Find where the given text appears and provide that cell's center as [X, Y] coordinate. 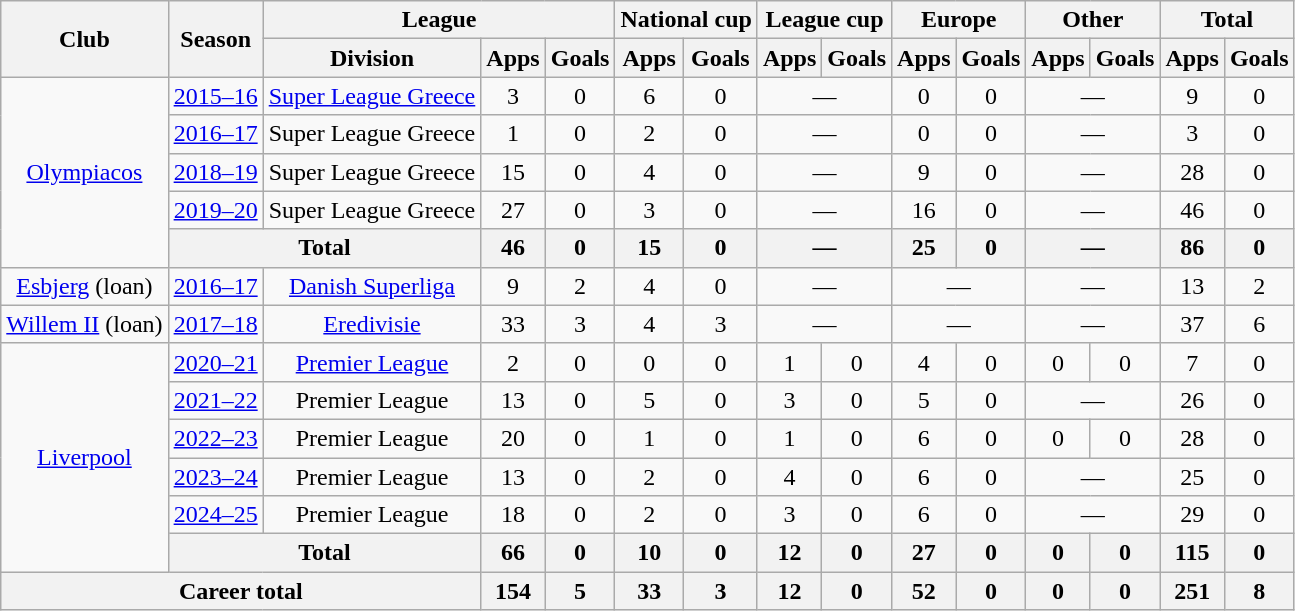
Eredivisie [372, 324]
2019–20 [216, 210]
29 [1192, 515]
2017–18 [216, 324]
8 [1259, 591]
20 [513, 438]
Europe [959, 20]
2021–22 [216, 400]
2020–21 [216, 362]
Liverpool [84, 457]
Club [84, 39]
Career total [241, 591]
2023–24 [216, 477]
2015–16 [216, 96]
37 [1192, 324]
Division [372, 58]
86 [1192, 248]
66 [513, 553]
7 [1192, 362]
Willem II (loan) [84, 324]
26 [1192, 400]
2024–25 [216, 515]
Danish Superliga [372, 286]
League cup [824, 20]
Season [216, 39]
18 [513, 515]
National cup [686, 20]
Esbjerg (loan) [84, 286]
10 [649, 553]
52 [924, 591]
2022–23 [216, 438]
Olympiacos [84, 172]
154 [513, 591]
251 [1192, 591]
2018–19 [216, 172]
Other [1093, 20]
115 [1192, 553]
16 [924, 210]
League [439, 20]
